Output the [X, Y] coordinate of the center of the cell containing the given text.  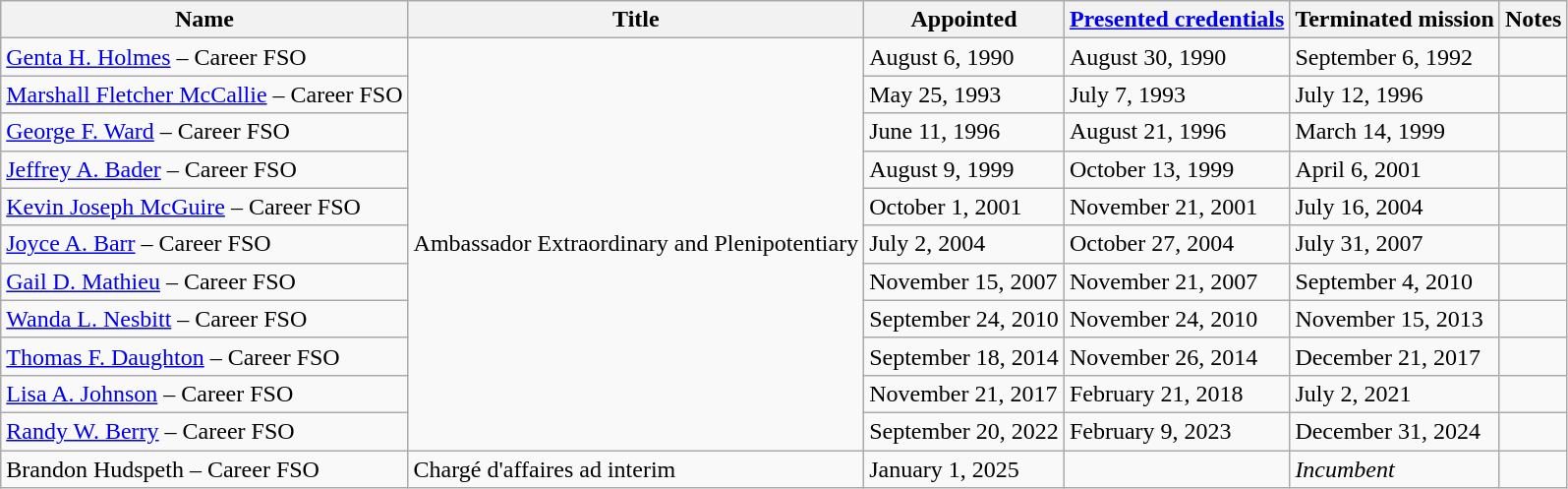
November 24, 2010 [1176, 319]
Appointed [964, 20]
Terminated mission [1395, 20]
Genta H. Holmes – Career FSO [204, 57]
Gail D. Mathieu – Career FSO [204, 281]
July 7, 1993 [1176, 94]
September 6, 1992 [1395, 57]
September 24, 2010 [964, 319]
Kevin Joseph McGuire – Career FSO [204, 207]
Jeffrey A. Bader – Career FSO [204, 169]
July 12, 1996 [1395, 94]
November 21, 2017 [964, 394]
November 15, 2007 [964, 281]
July 31, 2007 [1395, 244]
May 25, 1993 [964, 94]
George F. Ward – Career FSO [204, 132]
October 27, 2004 [1176, 244]
October 13, 1999 [1176, 169]
August 21, 1996 [1176, 132]
Wanda L. Nesbitt – Career FSO [204, 319]
March 14, 1999 [1395, 132]
January 1, 2025 [964, 469]
Ambassador Extraordinary and Plenipotentiary [636, 244]
November 26, 2014 [1176, 356]
December 21, 2017 [1395, 356]
August 9, 1999 [964, 169]
July 16, 2004 [1395, 207]
Marshall Fletcher McCallie – Career FSO [204, 94]
Name [204, 20]
Randy W. Berry – Career FSO [204, 431]
February 9, 2023 [1176, 431]
December 31, 2024 [1395, 431]
April 6, 2001 [1395, 169]
Joyce A. Barr – Career FSO [204, 244]
Brandon Hudspeth – Career FSO [204, 469]
July 2, 2021 [1395, 394]
September 20, 2022 [964, 431]
September 18, 2014 [964, 356]
July 2, 2004 [964, 244]
October 1, 2001 [964, 207]
Incumbent [1395, 469]
Notes [1533, 20]
February 21, 2018 [1176, 394]
Title [636, 20]
November 21, 2007 [1176, 281]
Presented credentials [1176, 20]
Thomas F. Daughton – Career FSO [204, 356]
Chargé d'affaires ad interim [636, 469]
November 15, 2013 [1395, 319]
November 21, 2001 [1176, 207]
Lisa A. Johnson – Career FSO [204, 394]
August 30, 1990 [1176, 57]
September 4, 2010 [1395, 281]
June 11, 1996 [964, 132]
August 6, 1990 [964, 57]
